From the cell containing the given text, extract its center point as (x, y) coordinate. 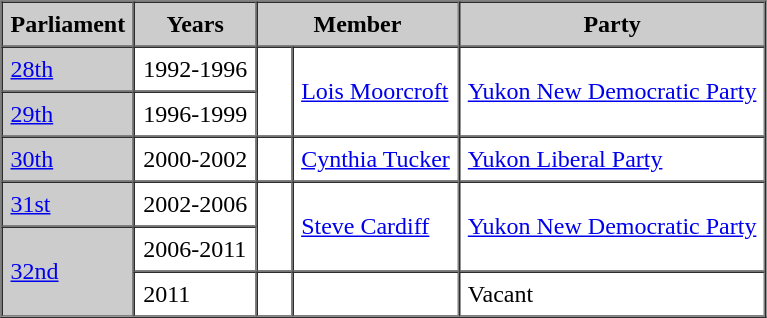
Years (195, 24)
Yukon Liberal Party (612, 158)
28th (68, 68)
Member (358, 24)
Party (612, 24)
2002-2006 (195, 204)
Lois Moorcroft (376, 91)
2011 (195, 294)
Parliament (68, 24)
30th (68, 158)
32nd (68, 271)
Cynthia Tucker (376, 158)
2006-2011 (195, 248)
31st (68, 204)
2000-2002 (195, 158)
Steve Cardiff (376, 227)
1992-1996 (195, 68)
1996-1999 (195, 114)
29th (68, 114)
Vacant (612, 294)
